Output the [x, y] coordinate of the center of the cell containing the given text.  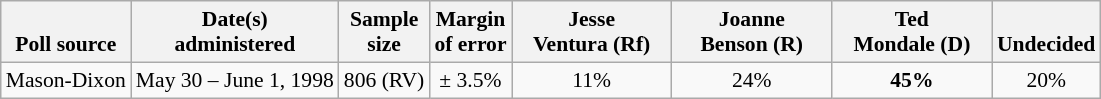
Mason-Dixon [66, 80]
Marginof error [470, 32]
806 (RV) [384, 80]
± 3.5% [470, 80]
Undecided [1046, 32]
20% [1046, 80]
Date(s)administered [235, 32]
TedMondale (D) [912, 32]
Poll source [66, 32]
Samplesize [384, 32]
JesseVentura (Rf) [592, 32]
45% [912, 80]
24% [752, 80]
May 30 – June 1, 1998 [235, 80]
11% [592, 80]
JoanneBenson (R) [752, 32]
